Find where the given text appears and provide that cell's center as [x, y] coordinate. 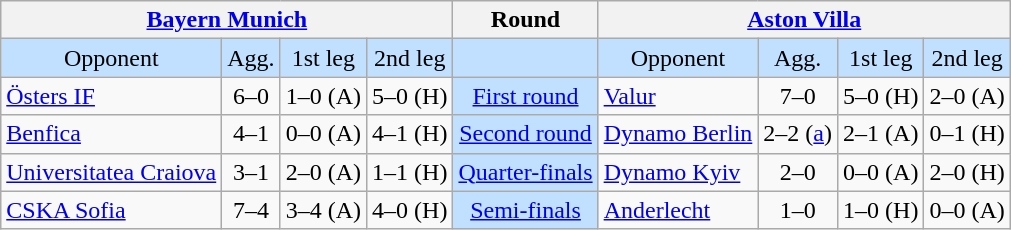
4–0 (H) [410, 210]
First round [526, 96]
4–1 [251, 134]
2–0 (H) [967, 172]
CSKA Sofia [112, 210]
1–0 (H) [881, 210]
2–2 (a) [798, 134]
1–1 (H) [410, 172]
Round [526, 20]
0–1 (H) [967, 134]
2–0 [798, 172]
Universitatea Craiova [112, 172]
Semi-finals [526, 210]
Dynamo Kyiv [678, 172]
Benfica [112, 134]
1–0 [798, 210]
Bayern Munich [227, 20]
Dynamo Berlin [678, 134]
3–1 [251, 172]
3–4 (A) [323, 210]
Anderlecht [678, 210]
7–4 [251, 210]
Valur [678, 96]
Quarter-finals [526, 172]
7–0 [798, 96]
6–0 [251, 96]
1–0 (A) [323, 96]
2–1 (A) [881, 134]
Second round [526, 134]
Östers IF [112, 96]
4–1 (H) [410, 134]
Aston Villa [804, 20]
